Return [X, Y] of the center of cell containing provided text 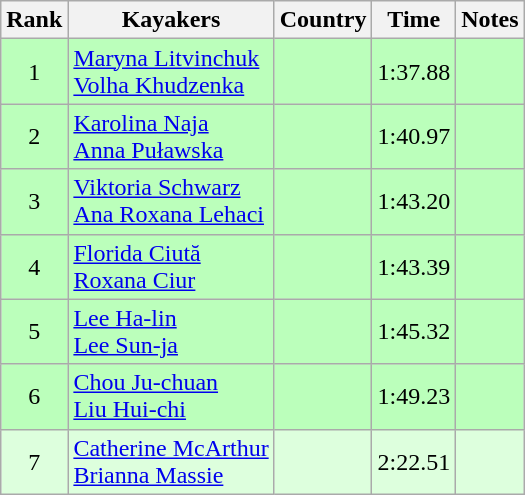
Time [414, 20]
Country [323, 20]
Rank [34, 20]
1 [34, 72]
2:22.51 [414, 462]
5 [34, 332]
2 [34, 136]
4 [34, 266]
Catherine McArthurBrianna Massie [171, 462]
1:43.20 [414, 202]
6 [34, 396]
Viktoria SchwarzAna Roxana Lehaci [171, 202]
Lee Ha-linLee Sun-ja [171, 332]
3 [34, 202]
1:43.39 [414, 266]
Chou Ju-chuanLiu Hui-chi [171, 396]
1:40.97 [414, 136]
Karolina NajaAnna Puławska [171, 136]
1:45.32 [414, 332]
1:37.88 [414, 72]
Kayakers [171, 20]
Florida CiutăRoxana Ciur [171, 266]
7 [34, 462]
1:49.23 [414, 396]
Notes [490, 20]
Maryna LitvinchukVolha Khudzenka [171, 72]
